Scan for the cell matching the given text and deliver its (x, y) coordinate at center. 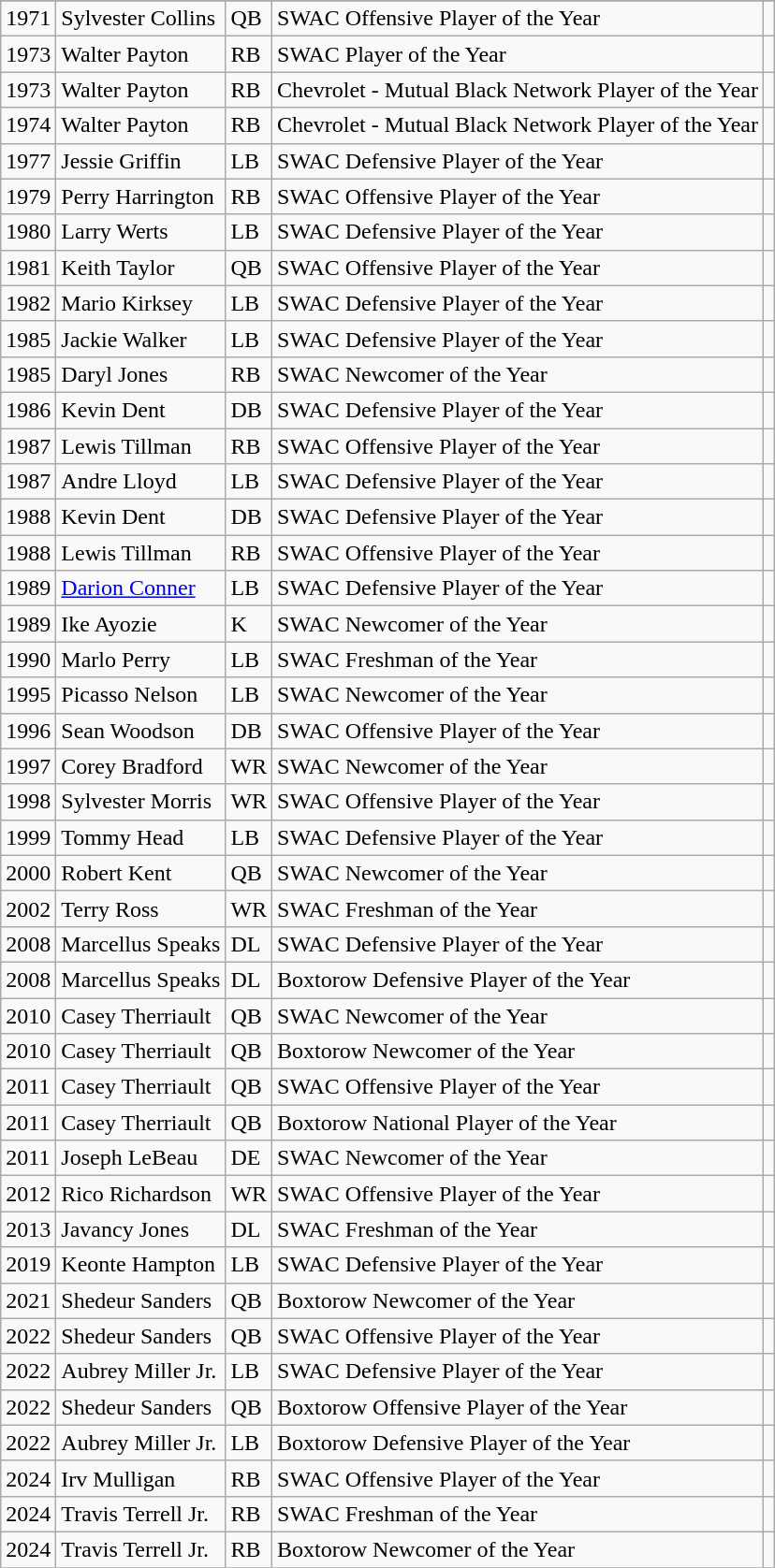
1997 (28, 766)
2012 (28, 1194)
1990 (28, 660)
1977 (28, 161)
Tommy Head (140, 837)
Corey Bradford (140, 766)
Jessie Griffin (140, 161)
1995 (28, 695)
2013 (28, 1229)
1974 (28, 125)
Mario Kirksey (140, 303)
Daryl Jones (140, 374)
1998 (28, 802)
1999 (28, 837)
Sean Woodson (140, 731)
Irv Mulligan (140, 1478)
Terry Ross (140, 908)
Sylvester Morris (140, 802)
2019 (28, 1265)
Robert Kent (140, 873)
1980 (28, 232)
K (249, 624)
Picasso Nelson (140, 695)
2002 (28, 908)
Andre Lloyd (140, 482)
Keonte Hampton (140, 1265)
2000 (28, 873)
Sylvester Collins (140, 19)
1979 (28, 196)
DE (249, 1158)
1996 (28, 731)
2021 (28, 1300)
SWAC Player of the Year (519, 54)
Javancy Jones (140, 1229)
Ike Ayozie (140, 624)
Jackie Walker (140, 339)
Darion Conner (140, 588)
Keith Taylor (140, 268)
1971 (28, 19)
Joseph LeBeau (140, 1158)
Boxtorow National Player of the Year (519, 1123)
Rico Richardson (140, 1194)
Perry Harrington (140, 196)
1981 (28, 268)
Boxtorow Offensive Player of the Year (519, 1407)
Marlo Perry (140, 660)
1982 (28, 303)
1986 (28, 410)
Larry Werts (140, 232)
